Identify which cell holds the provided text, then report its [x, y] central coordinate. 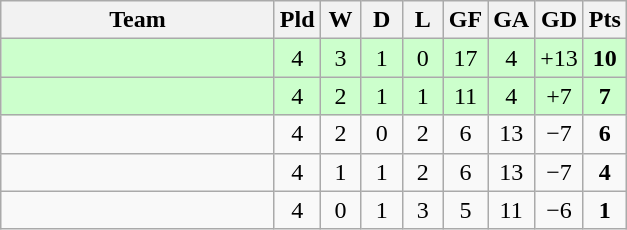
D [382, 20]
5 [465, 210]
W [340, 20]
17 [465, 58]
−6 [560, 210]
10 [604, 58]
GF [465, 20]
+7 [560, 96]
GD [560, 20]
GA [512, 20]
Pts [604, 20]
Pld [297, 20]
L [422, 20]
+13 [560, 58]
7 [604, 96]
Team [138, 20]
